Provide the [X, Y] coordinate of the cell's center where the given text is located.  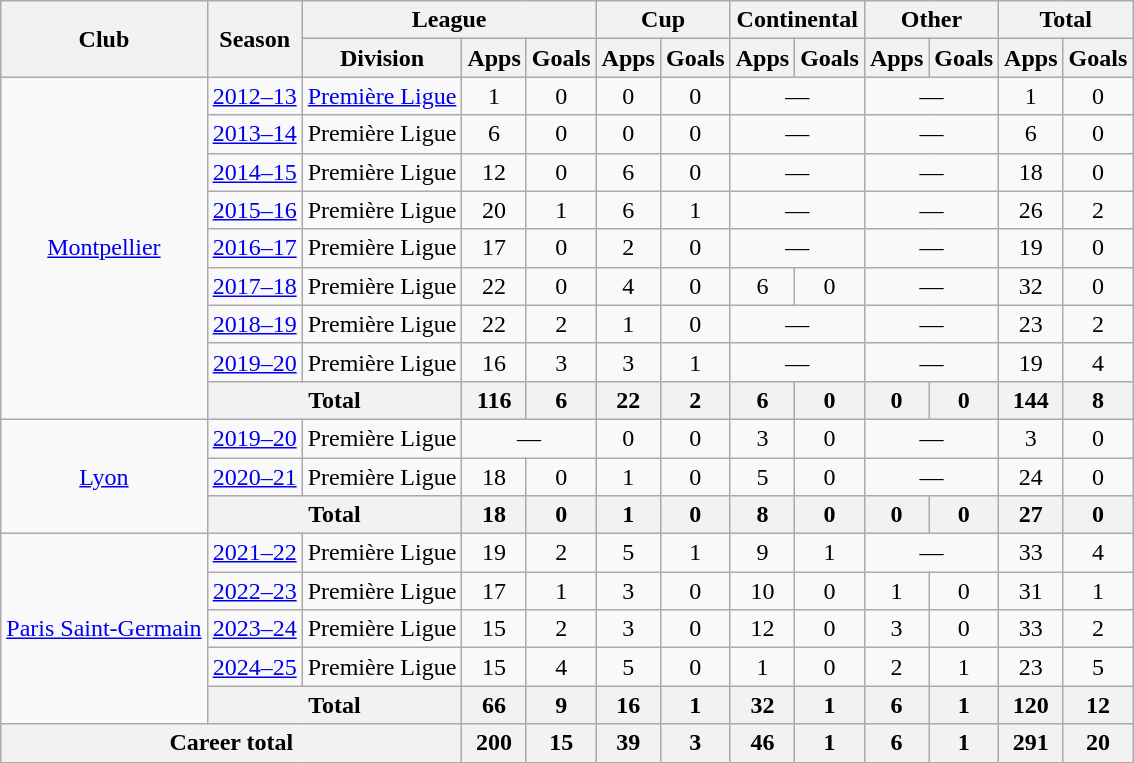
2016–17 [254, 248]
Montpellier [104, 248]
League [449, 20]
Cup [663, 20]
2022–23 [254, 591]
24 [1031, 477]
120 [1031, 705]
2021–22 [254, 553]
2014–15 [254, 172]
144 [1031, 400]
291 [1031, 743]
200 [494, 743]
Career total [232, 743]
Division [382, 58]
2018–19 [254, 324]
2017–18 [254, 286]
31 [1031, 591]
116 [494, 400]
Lyon [104, 476]
27 [1031, 515]
Paris Saint-Germain [104, 629]
46 [762, 743]
2023–24 [254, 629]
2020–21 [254, 477]
Season [254, 39]
Club [104, 39]
Continental [797, 20]
26 [1031, 210]
39 [628, 743]
66 [494, 705]
2015–16 [254, 210]
2013–14 [254, 134]
2012–13 [254, 96]
Other [931, 20]
2024–25 [254, 667]
10 [762, 591]
